Locate the cell with the specified text and output its (X, Y) center coordinate. 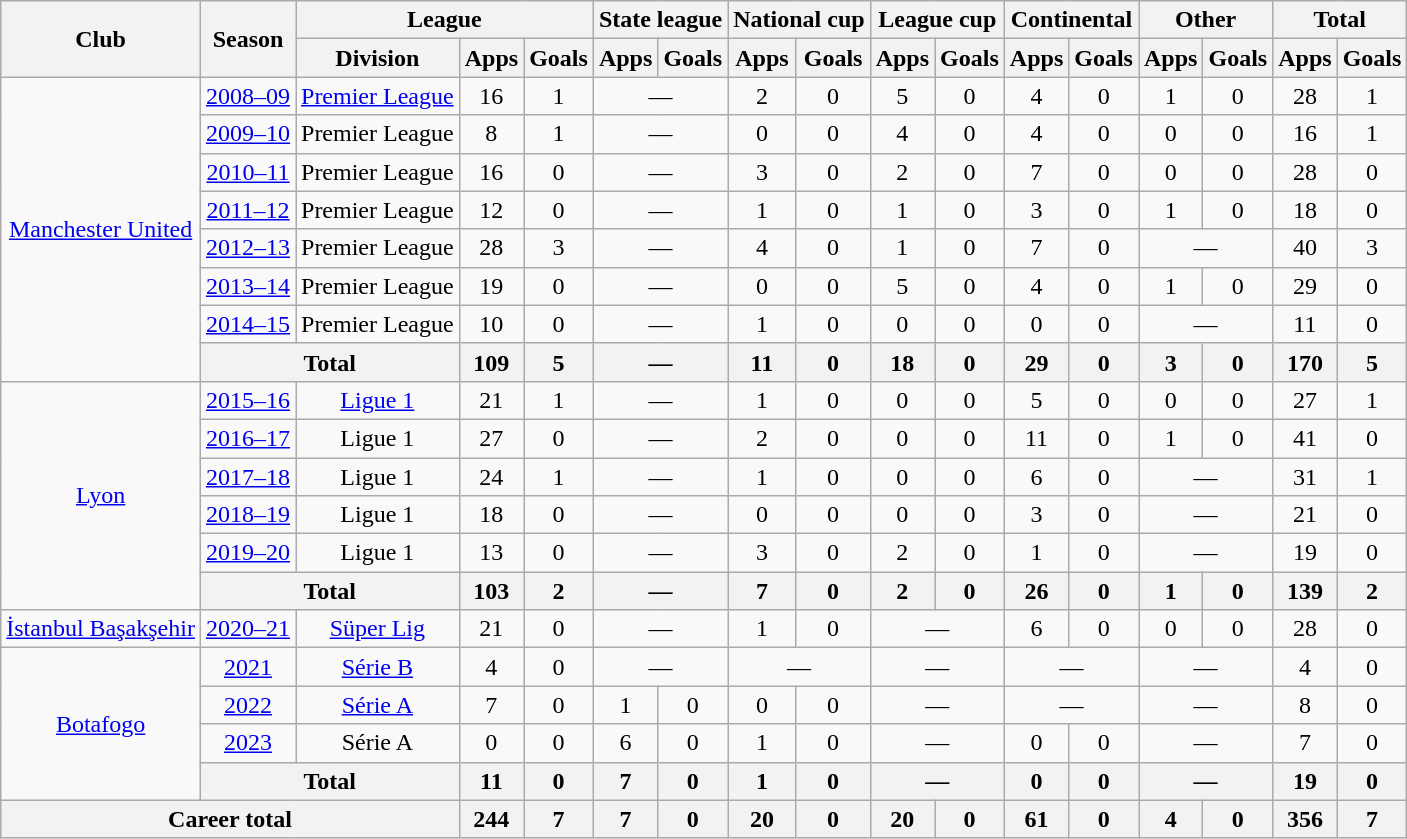
Other (1205, 20)
League cup (937, 20)
61 (1036, 819)
2021 (248, 667)
103 (491, 591)
2008–09 (248, 96)
2018–19 (248, 515)
Division (378, 58)
12 (491, 210)
109 (491, 362)
24 (491, 477)
2020–21 (248, 629)
2015–16 (248, 400)
İstanbul Başakşehir (101, 629)
13 (491, 553)
Botafogo (101, 724)
2010–11 (248, 172)
Série B (378, 667)
2023 (248, 743)
2009–10 (248, 134)
10 (491, 324)
2016–17 (248, 438)
Season (248, 39)
State league (660, 20)
2019–20 (248, 553)
40 (1305, 248)
26 (1036, 591)
Manchester United (101, 229)
2014–15 (248, 324)
Süper Lig (378, 629)
41 (1305, 438)
Club (101, 39)
2017–18 (248, 477)
2013–14 (248, 286)
2011–12 (248, 210)
National cup (799, 20)
139 (1305, 591)
356 (1305, 819)
Lyon (101, 495)
170 (1305, 362)
Career total (230, 819)
League (445, 20)
2012–13 (248, 248)
31 (1305, 477)
244 (491, 819)
2022 (248, 705)
Continental (1071, 20)
